Locate the cell with the specified text and output its [X, Y] center coordinate. 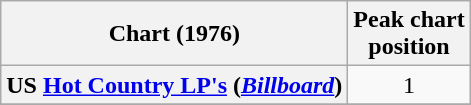
1 [409, 85]
Peak chartposition [409, 34]
Chart (1976) [174, 34]
US Hot Country LP's (Billboard) [174, 85]
